Detect which cell encompasses the target text, then output its [x, y] center coordinate. 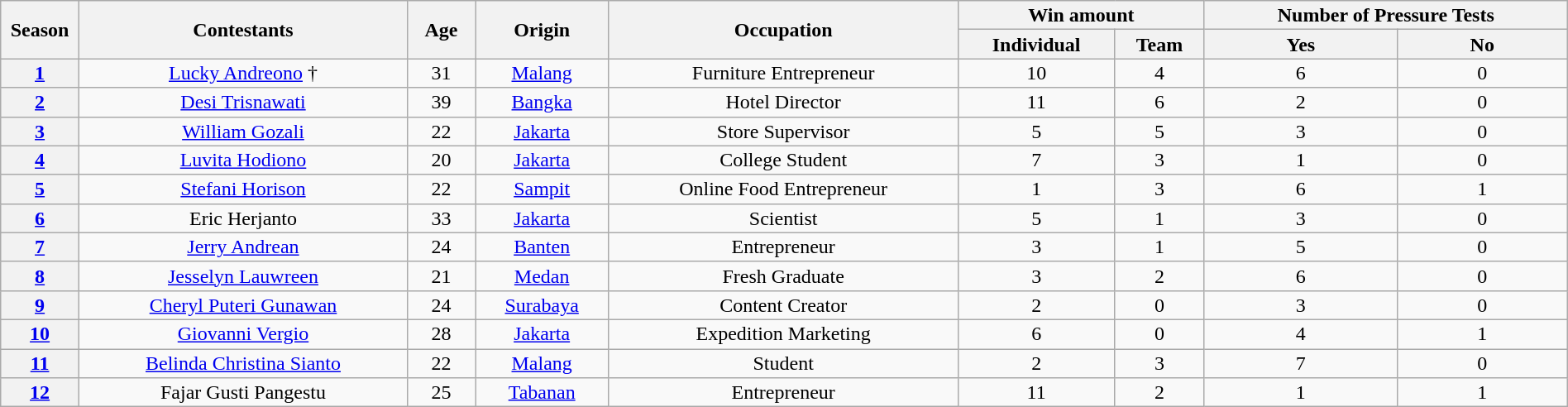
Fresh Graduate [784, 276]
8 [40, 276]
Win amount [1081, 15]
Banten [543, 247]
Season [40, 30]
Scientist [784, 218]
9 [40, 304]
Yes [1300, 45]
College Student [784, 160]
Tabanan [543, 392]
Origin [543, 30]
Contestants [243, 30]
Occupation [784, 30]
Age [442, 30]
31 [442, 73]
Eric Herjanto [243, 218]
39 [442, 103]
21 [442, 276]
Store Supervisor [784, 131]
Stefani Horison [243, 189]
Bangka [543, 103]
12 [40, 392]
Fajar Gusti Pangestu [243, 392]
Student [784, 364]
Belinda Christina Sianto [243, 364]
Team [1159, 45]
28 [442, 334]
Medan [543, 276]
25 [442, 392]
William Gozali [243, 131]
Desi Trisnawati [243, 103]
Hotel Director [784, 103]
Individual [1035, 45]
Luvita Hodiono [243, 160]
Lucky Andreono † [243, 73]
No [1482, 45]
Content Creator [784, 304]
Surabaya [543, 304]
20 [442, 160]
Jerry Andrean [243, 247]
Number of Pressure Tests [1386, 15]
Sampit [543, 189]
Furniture Entrepreneur [784, 73]
Expedition Marketing [784, 334]
Online Food Entrepreneur [784, 189]
Jesselyn Lauwreen [243, 276]
33 [442, 218]
Cheryl Puteri Gunawan [243, 304]
Giovanni Vergio [243, 334]
